Scan for the cell matching the given text and deliver its [X, Y] coordinate at center. 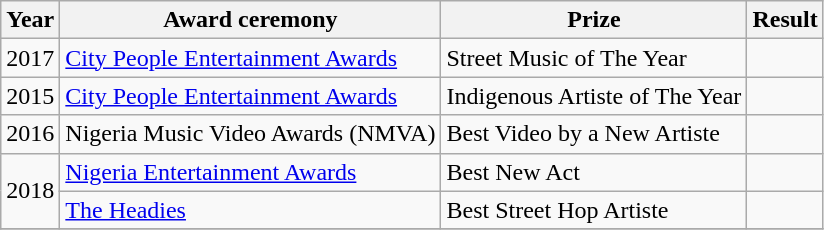
Result [785, 20]
The Headies [250, 210]
Nigeria Music Video Awards (NMVA) [250, 134]
Best Video by a New Artiste [594, 134]
Prize [594, 20]
2017 [30, 58]
Street Music of The Year [594, 58]
Award ceremony [250, 20]
2016 [30, 134]
Year [30, 20]
Best Street Hop Artiste [594, 210]
Indigenous Artiste of The Year [594, 96]
2015 [30, 96]
2018 [30, 191]
Nigeria Entertainment Awards [250, 172]
Best New Act [594, 172]
